Scan for the cell matching the given text and deliver its (X, Y) coordinate at center. 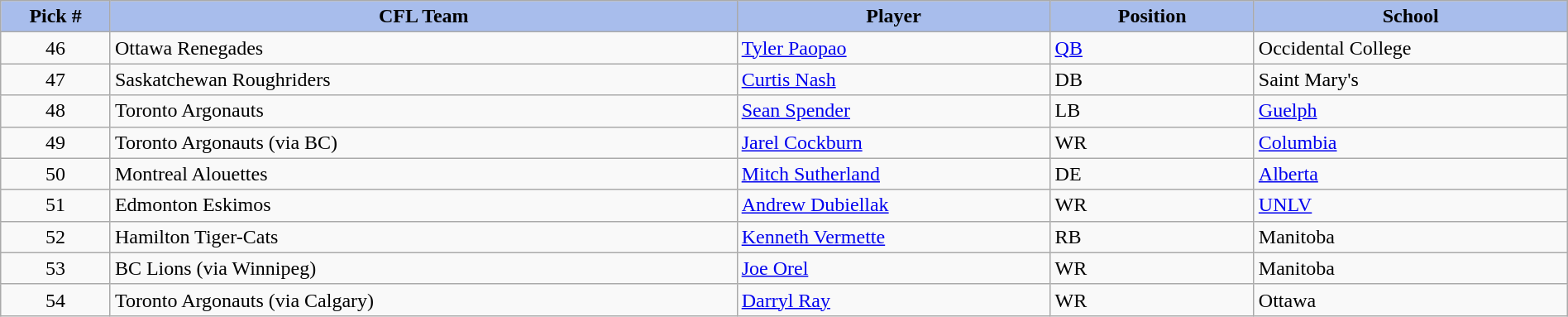
School (1411, 17)
50 (56, 174)
Toronto Argonauts (423, 111)
Tyler Paopao (893, 48)
46 (56, 48)
Saskatchewan Roughriders (423, 79)
DB (1152, 79)
Columbia (1411, 142)
Darryl Ray (893, 300)
Edmonton Eskimos (423, 205)
Montreal Alouettes (423, 174)
Player (893, 17)
Toronto Argonauts (via BC) (423, 142)
Alberta (1411, 174)
Ottawa Renegades (423, 48)
51 (56, 205)
49 (56, 142)
BC Lions (via Winnipeg) (423, 268)
Hamilton Tiger-Cats (423, 237)
Position (1152, 17)
48 (56, 111)
Andrew Dubiellak (893, 205)
Mitch Sutherland (893, 174)
LB (1152, 111)
Jarel Cockburn (893, 142)
Sean Spender (893, 111)
UNLV (1411, 205)
52 (56, 237)
Curtis Nash (893, 79)
CFL Team (423, 17)
Saint Mary's (1411, 79)
Ottawa (1411, 300)
Occidental College (1411, 48)
47 (56, 79)
Toronto Argonauts (via Calgary) (423, 300)
Kenneth Vermette (893, 237)
QB (1152, 48)
Joe Orel (893, 268)
DE (1152, 174)
Pick # (56, 17)
53 (56, 268)
54 (56, 300)
Guelph (1411, 111)
RB (1152, 237)
